Output the (x, y) coordinate of the center of the cell containing the given text.  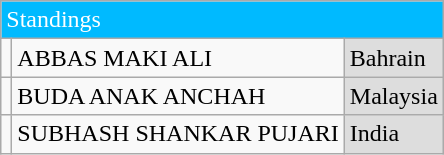
Standings (222, 20)
Bahrain (394, 58)
BUDA ANAK ANCHAH (178, 96)
ABBAS MAKI ALI (178, 58)
SUBHASH SHANKAR PUJARI (178, 134)
Malaysia (394, 96)
India (394, 134)
